Extract the [x, y] coordinate from the center of the cell holding the provided text.  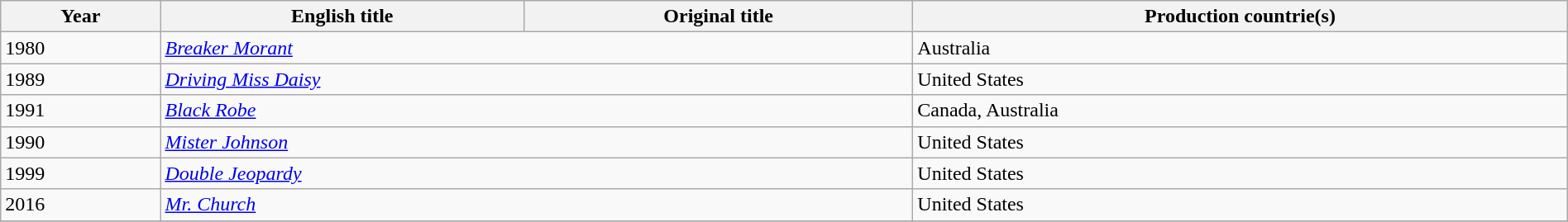
Year [81, 17]
2016 [81, 205]
Mr. Church [537, 205]
Driving Miss Daisy [537, 79]
1991 [81, 111]
Double Jeopardy [537, 173]
1999 [81, 173]
English title [342, 17]
Black Robe [537, 111]
Canada, Australia [1241, 111]
Breaker Morant [537, 48]
Mister Johnson [537, 142]
Original title [719, 17]
Production countrie(s) [1241, 17]
1990 [81, 142]
1989 [81, 79]
Australia [1241, 48]
1980 [81, 48]
